Find where the given text appears and provide that cell's center as (x, y) coordinate. 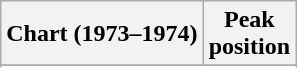
Peak position (249, 34)
Chart (1973–1974) (102, 34)
